Determine the (x, y) coordinate at the center of the cell enclosing the given text.  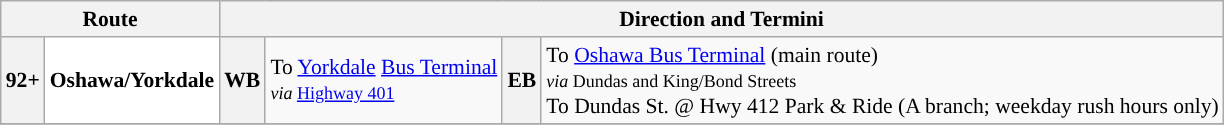
Direction and Termini (722, 19)
Oshawa/Yorkdale (132, 80)
Route (110, 19)
92+ (23, 80)
WB (242, 80)
EB (522, 80)
To Oshawa Bus Terminal (main route) via Dundas and King/Bond StreetsTo Dundas St. @ Hwy 412 Park & Ride (A branch; weekday rush hours only) (882, 80)
To Yorkdale Bus Terminal via Highway 401 (384, 80)
